Search for the cell housing the specified text and yield its [x, y] center coordinate. 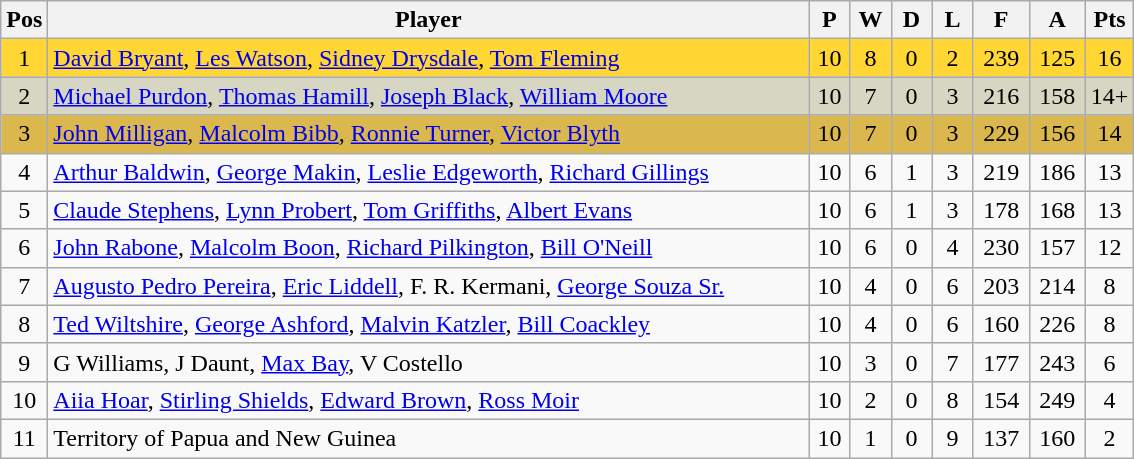
G Williams, J Daunt, Max Bay, V Costello [428, 362]
A [1057, 20]
186 [1057, 172]
157 [1057, 248]
John Milligan, Malcolm Bibb, Ronnie Turner, Victor Blyth [428, 134]
Ted Wiltshire, George Ashford, Malvin Katzler, Bill Coackley [428, 324]
5 [24, 210]
Claude Stephens, Lynn Probert, Tom Griffiths, Albert Evans [428, 210]
230 [1001, 248]
158 [1057, 96]
W [870, 20]
156 [1057, 134]
Pts [1110, 20]
John Rabone, Malcolm Boon, Richard Pilkington, Bill O'Neill [428, 248]
F [1001, 20]
219 [1001, 172]
168 [1057, 210]
177 [1001, 362]
Player [428, 20]
Territory of Papua and New Guinea [428, 438]
14+ [1110, 96]
214 [1057, 286]
P [830, 20]
Arthur Baldwin, George Makin, Leslie Edgeworth, Richard Gillings [428, 172]
14 [1110, 134]
12 [1110, 248]
154 [1001, 400]
16 [1110, 58]
239 [1001, 58]
178 [1001, 210]
243 [1057, 362]
L [952, 20]
Pos [24, 20]
137 [1001, 438]
Aiia Hoar, Stirling Shields, Edward Brown, Ross Moir [428, 400]
David Bryant, Les Watson, Sidney Drysdale, Tom Fleming [428, 58]
Michael Purdon, Thomas Hamill, Joseph Black, William Moore [428, 96]
11 [24, 438]
216 [1001, 96]
229 [1001, 134]
249 [1057, 400]
226 [1057, 324]
125 [1057, 58]
203 [1001, 286]
D [912, 20]
Augusto Pedro Pereira, Eric Liddell, F. R. Kermani, George Souza Sr. [428, 286]
